For the text-containing cell, return its midpoint in (x, y) coordinate format. 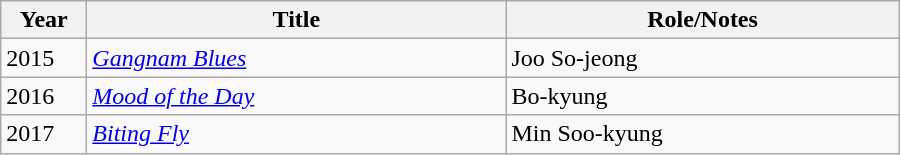
Gangnam Blues (296, 58)
Bo-kyung (702, 96)
Joo So-jeong (702, 58)
Min Soo-kyung (702, 134)
Title (296, 20)
Mood of the Day (296, 96)
Biting Fly (296, 134)
2016 (44, 96)
Year (44, 20)
Role/Notes (702, 20)
2015 (44, 58)
2017 (44, 134)
